Locate the cell with the specified text and output its [X, Y] center coordinate. 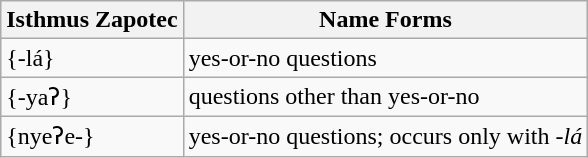
yes-or-no questions; occurs only with -lá [386, 136]
Name Forms [386, 20]
{nyeʔe-} [92, 136]
{-yaʔ} [92, 97]
questions other than yes-or-no [386, 97]
yes-or-no questions [386, 58]
{-lá} [92, 58]
Isthmus Zapotec [92, 20]
